Output the (X, Y) coordinate of the center of the cell containing the given text.  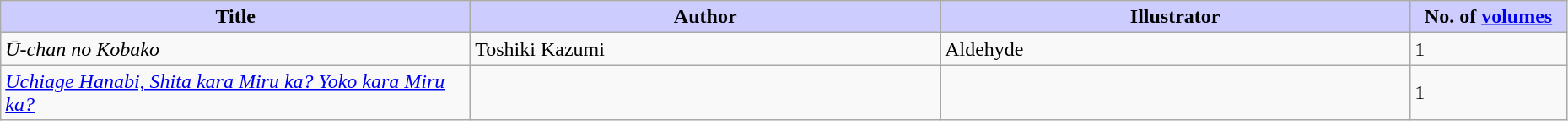
Illustrator (1176, 17)
Ū-chan no Kobako (236, 49)
Author (705, 17)
Aldehyde (1176, 49)
Uchiage Hanabi, Shita kara Miru ka? Yoko kara Miru ka? (236, 93)
Toshiki Kazumi (705, 49)
Title (236, 17)
No. of volumes (1489, 17)
